Return the [X, Y] coordinate for the center point of the cell that contains the specified text.  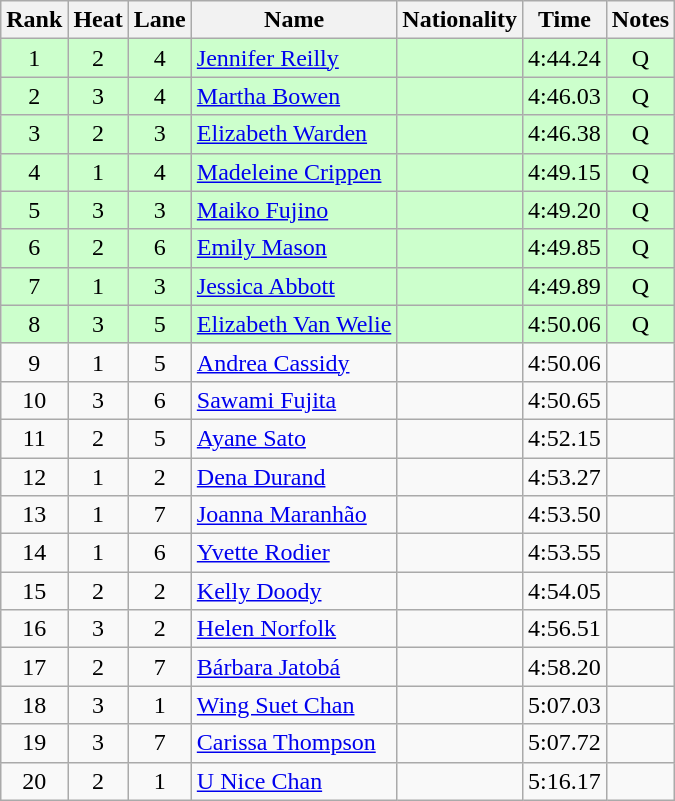
Time [565, 20]
Dena Durand [294, 477]
Nationality [460, 20]
Carissa Thompson [294, 743]
4:58.20 [565, 667]
Martha Bowen [294, 96]
Helen Norfolk [294, 629]
4:53.27 [565, 477]
4:49.85 [565, 248]
Rank [34, 20]
Emily Mason [294, 248]
20 [34, 781]
Notes [640, 20]
Sawami Fujita [294, 400]
Ayane Sato [294, 438]
5:07.03 [565, 705]
Elizabeth Warden [294, 134]
4:52.15 [565, 438]
Elizabeth Van Welie [294, 324]
U Nice Chan [294, 781]
8 [34, 324]
Heat [98, 20]
Lane [160, 20]
Wing Suet Chan [294, 705]
Jennifer Reilly [294, 58]
17 [34, 667]
5:16.17 [565, 781]
4:46.03 [565, 96]
4:44.24 [565, 58]
10 [34, 400]
18 [34, 705]
13 [34, 515]
Maiko Fujino [294, 210]
Yvette Rodier [294, 553]
4:56.51 [565, 629]
Joanna Maranhão [294, 515]
Madeleine Crippen [294, 172]
4:49.89 [565, 286]
16 [34, 629]
15 [34, 591]
4:49.15 [565, 172]
Jessica Abbott [294, 286]
4:46.38 [565, 134]
12 [34, 477]
Andrea Cassidy [294, 362]
4:53.50 [565, 515]
Kelly Doody [294, 591]
4:53.55 [565, 553]
Bárbara Jatobá [294, 667]
4:49.20 [565, 210]
4:54.05 [565, 591]
9 [34, 362]
19 [34, 743]
5:07.72 [565, 743]
Name [294, 20]
14 [34, 553]
4:50.65 [565, 400]
11 [34, 438]
